Detect which cell encompasses the target text, then output its (x, y) center coordinate. 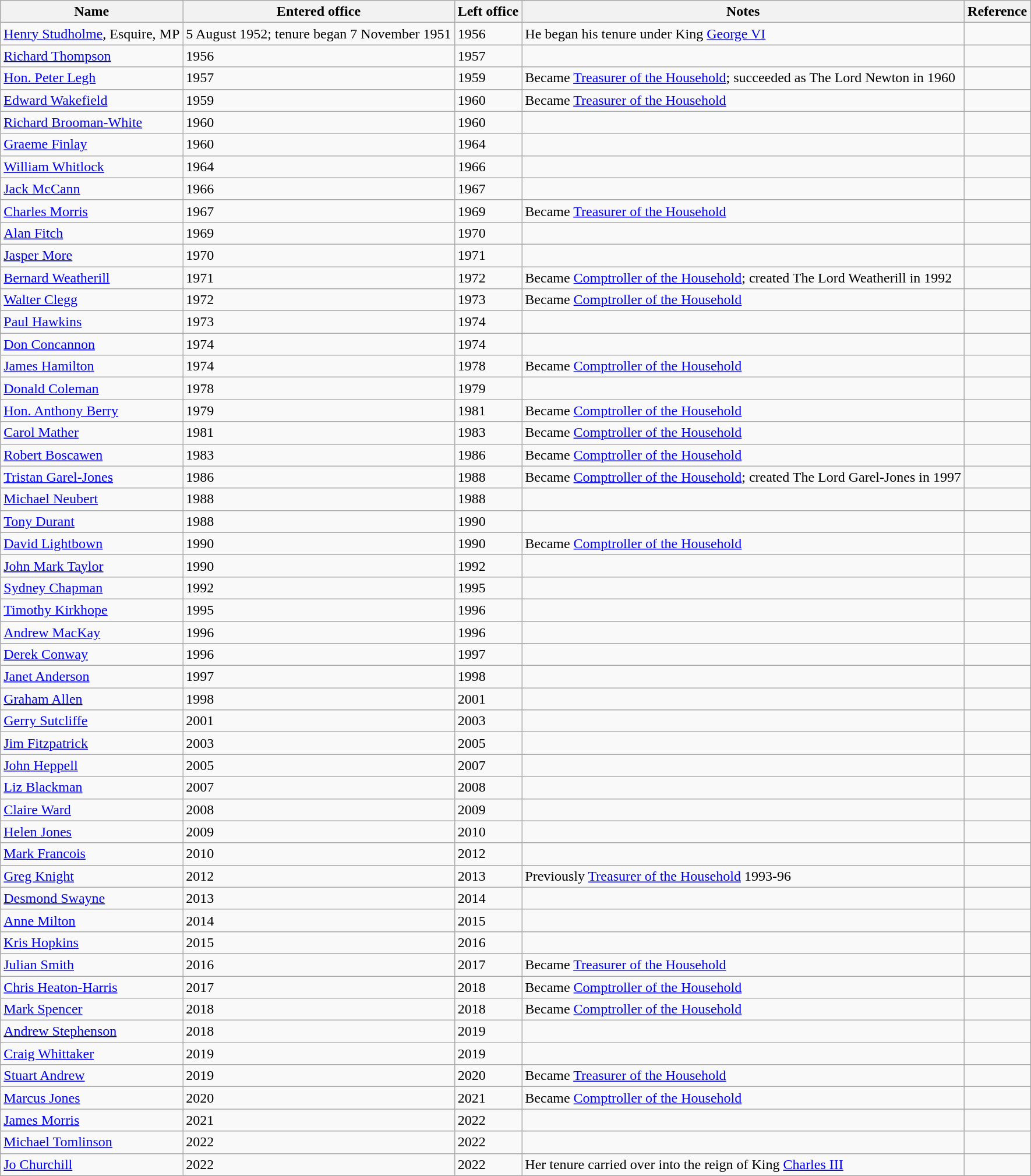
Helen Jones (92, 832)
Tony Durant (92, 521)
John Heppell (92, 765)
Robert Boscawen (92, 455)
Entered office (319, 12)
Chris Heaton-Harris (92, 987)
Timothy Kirkhope (92, 610)
Hon. Anthony Berry (92, 411)
David Lightbown (92, 543)
Graeme Finlay (92, 144)
Michael Neubert (92, 499)
Anne Milton (92, 920)
Claire Ward (92, 810)
Edward Wakefield (92, 100)
Andrew MacKay (92, 632)
Became Treasurer of the Household; succeeded as The Lord Newton in 1960 (743, 78)
Mark Francois (92, 854)
Name (92, 12)
Desmond Swayne (92, 898)
Donald Coleman (92, 389)
Charles Morris (92, 211)
Don Concannon (92, 344)
Jo Churchill (92, 1164)
5 August 1952; tenure began 7 November 1951 (319, 34)
Mark Spencer (92, 1009)
Derek Conway (92, 655)
Paul Hawkins (92, 322)
Sydney Chapman (92, 588)
Gerry Sutcliffe (92, 721)
Richard Brooman-White (92, 122)
Greg Knight (92, 876)
Richard Thompson (92, 56)
Hon. Peter Legh (92, 78)
Tristan Garel-Jones (92, 477)
Kris Hopkins (92, 942)
Became Comptroller of the Household; created The Lord Garel-Jones in 1997 (743, 477)
Jasper More (92, 255)
Jack McCann (92, 189)
Left office (488, 12)
He began his tenure under King George VI (743, 34)
James Hamilton (92, 366)
Carol Mather (92, 433)
Previously Treasurer of the Household 1993-96 (743, 876)
Marcus Jones (92, 1098)
Liz Blackman (92, 787)
Bernard Weatherill (92, 278)
Michael Tomlinson (92, 1142)
Her tenure carried over into the reign of King Charles III (743, 1164)
Walter Clegg (92, 300)
Andrew Stephenson (92, 1032)
Reference (997, 12)
Notes (743, 12)
Alan Fitch (92, 233)
Julian Smith (92, 965)
William Whitlock (92, 167)
Graham Allen (92, 699)
Janet Anderson (92, 677)
Stuart Andrew (92, 1076)
Jim Fitzpatrick (92, 743)
James Morris (92, 1120)
Became Comptroller of the Household; created The Lord Weatherill in 1992 (743, 278)
Henry Studholme, Esquire, MP (92, 34)
John Mark Taylor (92, 566)
Craig Whittaker (92, 1054)
